Identify which cell holds the provided text, then report its [X, Y] central coordinate. 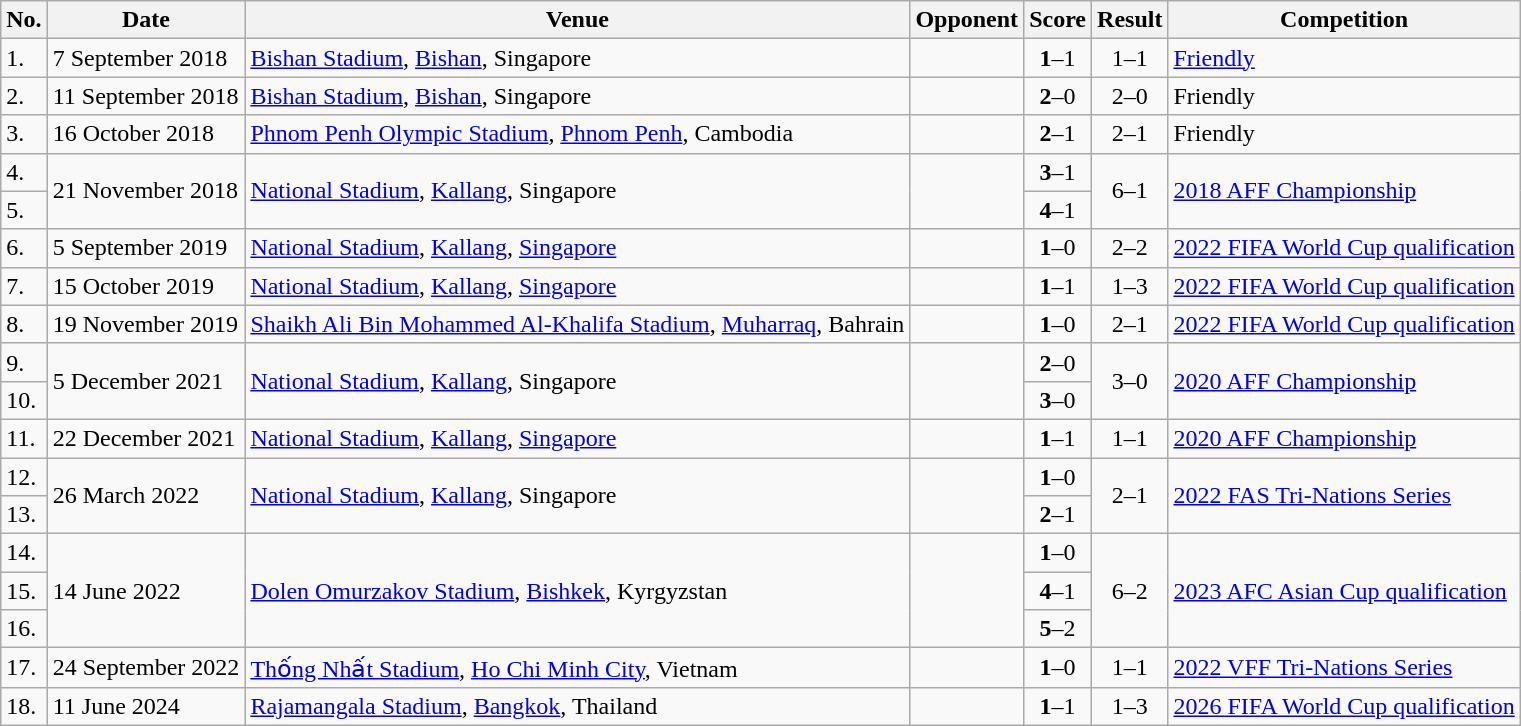
15. [24, 591]
15 October 2019 [146, 286]
Dolen Omurzakov Stadium, Bishkek, Kyrgyzstan [578, 591]
3. [24, 134]
Competition [1344, 20]
6. [24, 248]
14. [24, 553]
11 June 2024 [146, 706]
Result [1130, 20]
16 October 2018 [146, 134]
9. [24, 362]
18. [24, 706]
1. [24, 58]
24 September 2022 [146, 668]
Shaikh Ali Bin Mohammed Al-Khalifa Stadium, Muharraq, Bahrain [578, 324]
19 November 2019 [146, 324]
No. [24, 20]
10. [24, 400]
6–2 [1130, 591]
4. [24, 172]
17. [24, 668]
16. [24, 629]
Rajamangala Stadium, Bangkok, Thailand [578, 706]
11. [24, 438]
21 November 2018 [146, 191]
3–1 [1058, 172]
Thống Nhất Stadium, Ho Chi Minh City, Vietnam [578, 668]
2022 VFF Tri-Nations Series [1344, 668]
5 September 2019 [146, 248]
Phnom Penh Olympic Stadium, Phnom Penh, Cambodia [578, 134]
5–2 [1058, 629]
14 June 2022 [146, 591]
Score [1058, 20]
11 September 2018 [146, 96]
8. [24, 324]
2022 FAS Tri-Nations Series [1344, 496]
Opponent [967, 20]
7 September 2018 [146, 58]
Date [146, 20]
13. [24, 515]
5 December 2021 [146, 381]
7. [24, 286]
26 March 2022 [146, 496]
2026 FIFA World Cup qualification [1344, 706]
22 December 2021 [146, 438]
2–2 [1130, 248]
5. [24, 210]
6–1 [1130, 191]
2023 AFC Asian Cup qualification [1344, 591]
Venue [578, 20]
12. [24, 477]
2. [24, 96]
2018 AFF Championship [1344, 191]
